For the text-containing cell, return its midpoint in [x, y] coordinate format. 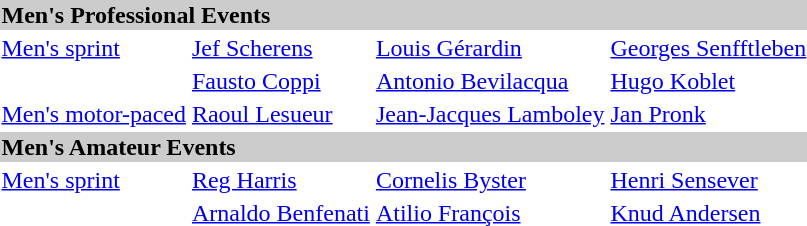
Reg Harris [280, 180]
Jean-Jacques Lamboley [490, 114]
Cornelis Byster [490, 180]
Fausto Coppi [280, 81]
Antonio Bevilacqua [490, 81]
Jef Scherens [280, 48]
Men's motor-paced [94, 114]
Louis Gérardin [490, 48]
Raoul Lesueur [280, 114]
